Provide the [x, y] coordinate of the cell's center where the given text is located.  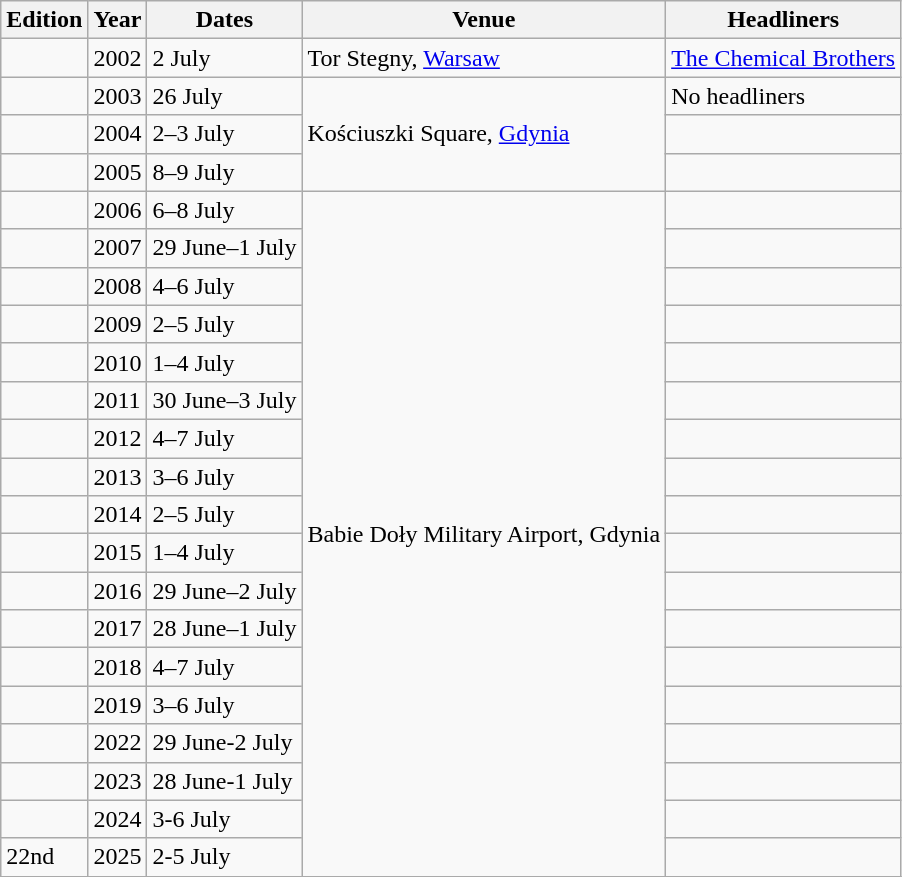
Headliners [784, 20]
2025 [118, 857]
Babie Doły Military Airport, Gdynia [484, 534]
22nd [44, 857]
2-5 July [224, 857]
2016 [118, 591]
2022 [118, 743]
29 June-2 July [224, 743]
Venue [484, 20]
2006 [118, 210]
2008 [118, 286]
2–3 July [224, 134]
2013 [118, 477]
2007 [118, 248]
Year [118, 20]
28 June-1 July [224, 781]
2010 [118, 362]
2002 [118, 58]
2019 [118, 705]
26 July [224, 96]
2018 [118, 667]
2023 [118, 781]
No headliners [784, 96]
2004 [118, 134]
2024 [118, 819]
28 June–1 July [224, 629]
2017 [118, 629]
2009 [118, 324]
Edition [44, 20]
30 June–3 July [224, 400]
Tor Stegny, Warsaw [484, 58]
2003 [118, 96]
2011 [118, 400]
8–9 July [224, 172]
2 July [224, 58]
Kościuszki Square, Gdynia [484, 134]
29 June–1 July [224, 248]
Dates [224, 20]
29 June–2 July [224, 591]
2014 [118, 515]
2005 [118, 172]
6–8 July [224, 210]
The Chemical Brothers [784, 58]
2012 [118, 438]
3-6 July [224, 819]
4–6 July [224, 286]
2015 [118, 553]
